Provide the (x, y) coordinate of the cell's center where the given text is located.  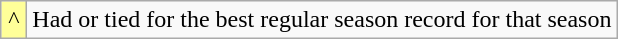
^ (14, 20)
Had or tied for the best regular season record for that season (322, 20)
